Return the [X, Y] coordinate for the center point of the cell that contains the specified text.  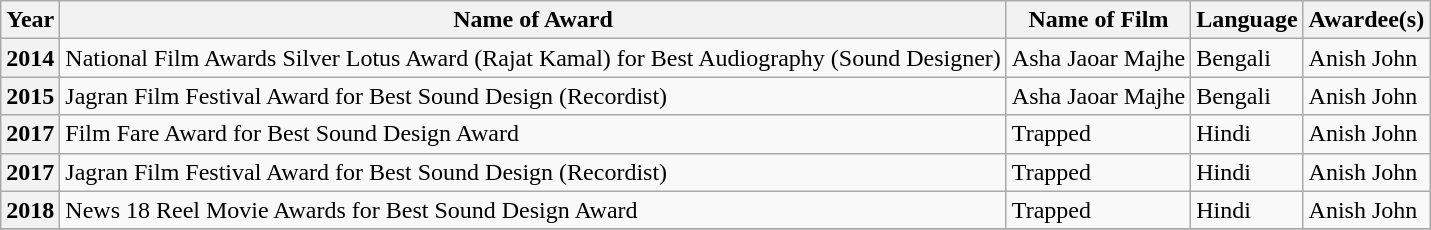
Film Fare Award for Best Sound Design Award [533, 134]
News 18 Reel Movie Awards for Best Sound Design Award [533, 210]
National Film Awards Silver Lotus Award (Rajat Kamal) for Best Audiography (Sound Designer) [533, 58]
Name of Film [1098, 20]
Name of Award [533, 20]
Language [1247, 20]
Year [30, 20]
Awardee(s) [1366, 20]
2015 [30, 96]
2014 [30, 58]
2018 [30, 210]
